Extract the (X, Y) coordinate from the center of the cell holding the provided text.  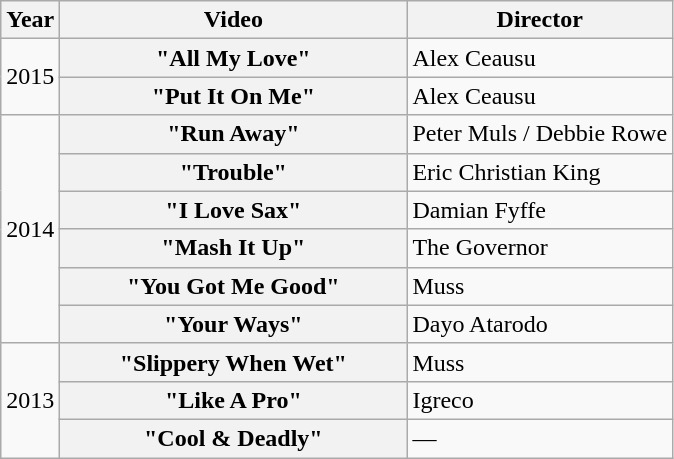
The Governor (540, 248)
"Run Away" (234, 134)
Peter Muls / Debbie Rowe (540, 134)
"All My Love" (234, 58)
Year (30, 20)
Damian Fyffe (540, 210)
"Your Ways" (234, 324)
Director (540, 20)
"Put It On Me" (234, 96)
"You Got Me Good" (234, 286)
2014 (30, 229)
2015 (30, 77)
"I Love Sax" (234, 210)
"Mash It Up" (234, 248)
Dayo Atarodo (540, 324)
"Cool & Deadly" (234, 438)
"Like A Pro" (234, 400)
"Trouble" (234, 172)
— (540, 438)
Eric Christian King (540, 172)
Igreco (540, 400)
"Slippery When Wet" (234, 362)
Video (234, 20)
2013 (30, 400)
